Scan for the cell matching the given text and deliver its (x, y) coordinate at center. 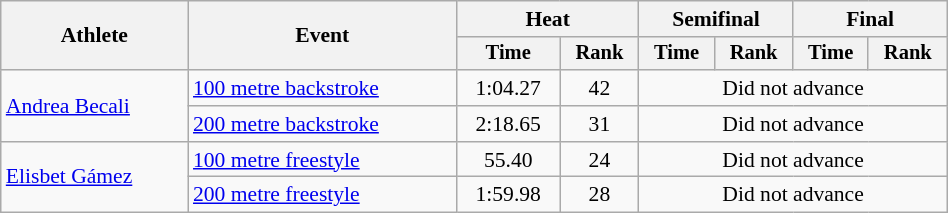
200 metre freestyle (322, 195)
100 metre freestyle (322, 160)
24 (600, 160)
Athlete (94, 36)
200 metre backstroke (322, 124)
1:04.27 (508, 88)
Semifinal (716, 19)
Andrea Becali (94, 106)
2:18.65 (508, 124)
100 metre backstroke (322, 88)
1:59.98 (508, 195)
Elisbet Gámez (94, 178)
55.40 (508, 160)
Heat (547, 19)
Event (322, 36)
31 (600, 124)
28 (600, 195)
Final (870, 19)
42 (600, 88)
